Return the [x, y] coordinate for the center point of the cell that contains the specified text.  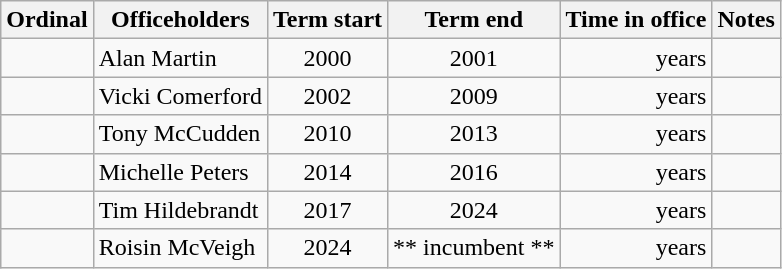
Vicki Comerford [180, 96]
Michelle Peters [180, 172]
2017 [327, 210]
Tony McCudden [180, 134]
2000 [327, 58]
2013 [474, 134]
2010 [327, 134]
Term start [327, 20]
Notes [746, 20]
** incumbent ** [474, 248]
Tim Hildebrandt [180, 210]
Term end [474, 20]
2014 [327, 172]
Alan Martin [180, 58]
2001 [474, 58]
2016 [474, 172]
Ordinal [47, 20]
Time in office [636, 20]
2009 [474, 96]
Officeholders [180, 20]
2002 [327, 96]
Roisin McVeigh [180, 248]
